Extract the [x, y] coordinate from the center of the cell holding the provided text.  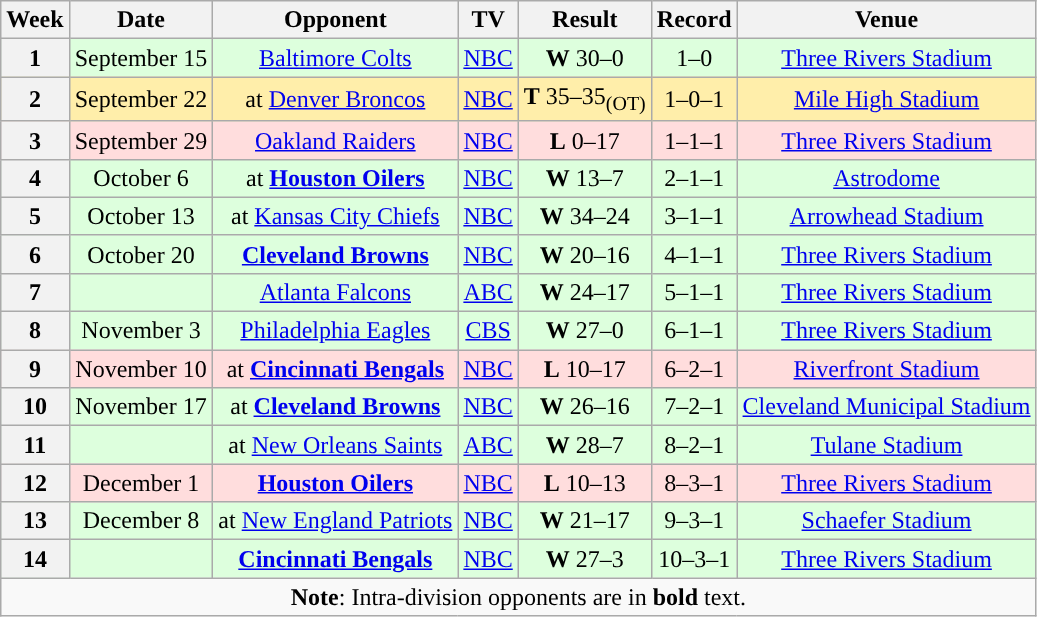
14 [35, 559]
L 10–17 [584, 369]
Schaefer Stadium [886, 521]
October 6 [141, 178]
Venue [886, 20]
1–0 [694, 58]
September 29 [141, 140]
4–1–1 [694, 254]
1–1–1 [694, 140]
7–2–1 [694, 407]
Cincinnati Bengals [336, 559]
L 0–17 [584, 140]
at Houston Oilers [336, 178]
T 35–35(OT) [584, 99]
3 [35, 140]
November 3 [141, 331]
W 24–17 [584, 292]
1 [35, 58]
W 30–0 [584, 58]
6 [35, 254]
1–0–1 [694, 99]
Astrodome [886, 178]
3–1–1 [694, 216]
Atlanta Falcons [336, 292]
Cleveland Browns [336, 254]
November 17 [141, 407]
W 13–7 [584, 178]
8–3–1 [694, 483]
W 26–16 [584, 407]
Note: Intra-division opponents are in bold text. [518, 597]
Baltimore Colts [336, 58]
at Denver Broncos [336, 99]
Record [694, 20]
at New Orleans Saints [336, 445]
Philadelphia Eagles [336, 331]
W 28–7 [584, 445]
at New England Patriots [336, 521]
Arrowhead Stadium [886, 216]
5 [35, 216]
November 10 [141, 369]
September 22 [141, 99]
W 34–24 [584, 216]
8 [35, 331]
13 [35, 521]
2 [35, 99]
Mile High Stadium [886, 99]
7 [35, 292]
Result [584, 20]
Houston Oilers [336, 483]
at Kansas City Chiefs [336, 216]
L 10–13 [584, 483]
December 1 [141, 483]
W 27–3 [584, 559]
5–1–1 [694, 292]
December 8 [141, 521]
October 13 [141, 216]
Tulane Stadium [886, 445]
W 21–17 [584, 521]
11 [35, 445]
W 27–0 [584, 331]
6–1–1 [694, 331]
10 [35, 407]
4 [35, 178]
CBS [488, 331]
6–2–1 [694, 369]
Date [141, 20]
TV [488, 20]
October 20 [141, 254]
2–1–1 [694, 178]
at Cincinnati Bengals [336, 369]
W 20–16 [584, 254]
12 [35, 483]
September 15 [141, 58]
Cleveland Municipal Stadium [886, 407]
Week [35, 20]
9–3–1 [694, 521]
10–3–1 [694, 559]
Oakland Raiders [336, 140]
8–2–1 [694, 445]
at Cleveland Browns [336, 407]
9 [35, 369]
Opponent [336, 20]
Riverfront Stadium [886, 369]
